Scan for the cell matching the given text and deliver its (X, Y) coordinate at center. 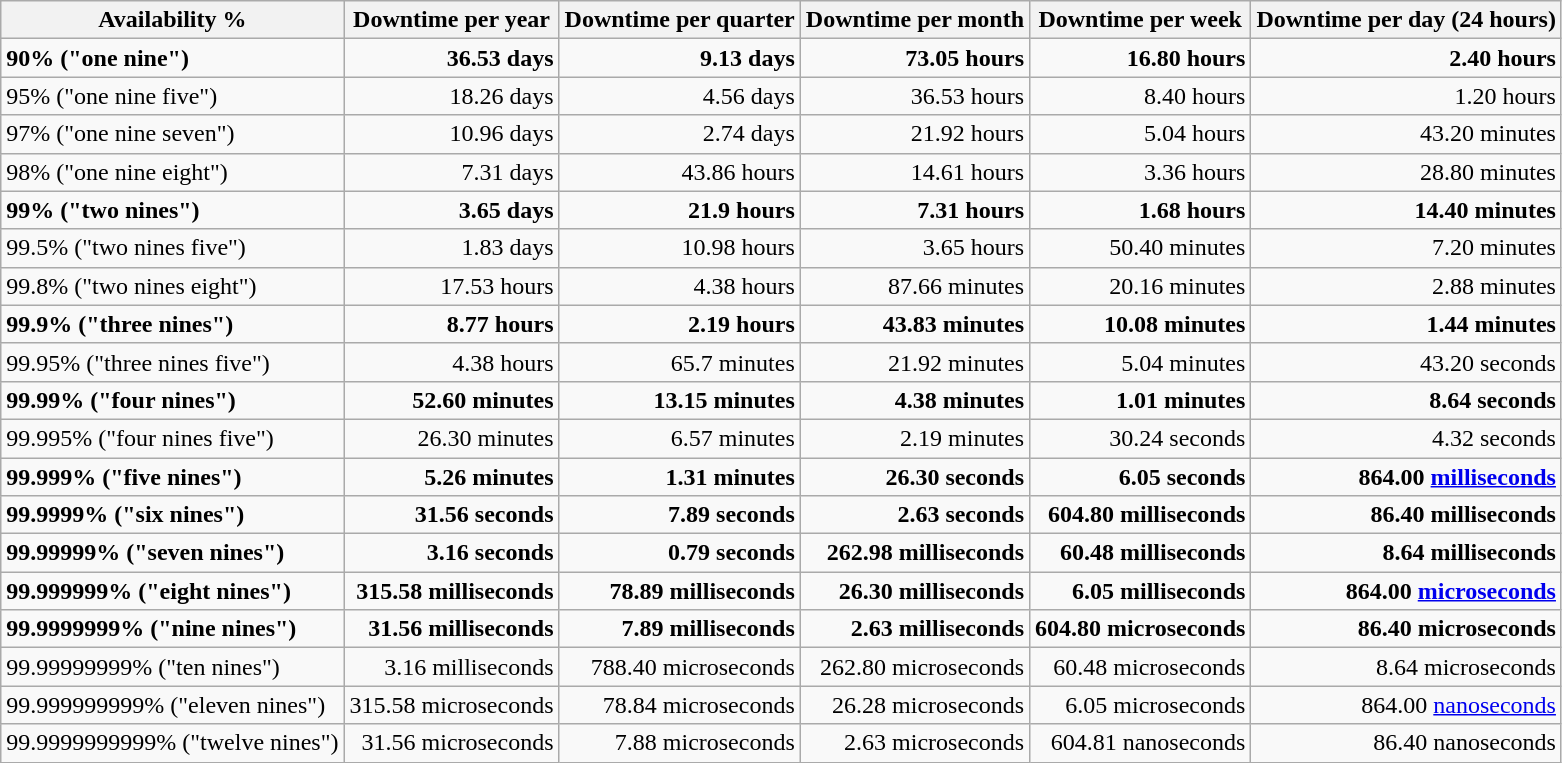
95% ("one nine five") (172, 96)
73.05 hours (914, 58)
99.995% ("four nines five") (172, 438)
99.99999% ("seven nines") (172, 553)
10.96 days (452, 134)
1.68 hours (1140, 210)
50.40 minutes (1140, 248)
99.999% ("five nines") (172, 477)
864.00 milliseconds (1406, 477)
98% ("one nine eight") (172, 172)
7.89 seconds (680, 515)
21.92 hours (914, 134)
43.86 hours (680, 172)
97% ("one nine seven") (172, 134)
60.48 milliseconds (1140, 553)
31.56 seconds (452, 515)
43.83 minutes (914, 324)
2.63 seconds (914, 515)
87.66 minutes (914, 286)
604.80 microseconds (1140, 629)
36.53 days (452, 58)
78.84 microseconds (680, 705)
315.58 microseconds (452, 705)
4.56 days (680, 96)
4.38 minutes (914, 400)
86.40 nanoseconds (1406, 743)
86.40 microseconds (1406, 629)
8.40 hours (1140, 96)
3.36 hours (1140, 172)
99.9% ("three nines") (172, 324)
99.5% ("two nines five") (172, 248)
788.40 microseconds (680, 667)
604.80 milliseconds (1140, 515)
Downtime per year (452, 20)
7.89 milliseconds (680, 629)
86.40 milliseconds (1406, 515)
20.16 minutes (1140, 286)
26.30 seconds (914, 477)
52.60 minutes (452, 400)
10.08 minutes (1140, 324)
3.16 milliseconds (452, 667)
99% ("two nines") (172, 210)
99.9999999% ("nine nines") (172, 629)
10.98 hours (680, 248)
99.99% ("four nines") (172, 400)
99.9999% ("six nines") (172, 515)
30.24 seconds (1140, 438)
5.04 minutes (1140, 362)
262.80 microseconds (914, 667)
60.48 microseconds (1140, 667)
262.98 milliseconds (914, 553)
7.20 minutes (1406, 248)
78.89 milliseconds (680, 591)
8.64 microseconds (1406, 667)
2.74 days (680, 134)
36.53 hours (914, 96)
7.31 hours (914, 210)
99.99999999% ("ten nines") (172, 667)
8.64 seconds (1406, 400)
2.88 minutes (1406, 286)
2.19 minutes (914, 438)
864.00 microseconds (1406, 591)
315.58 milliseconds (452, 591)
99.8% ("two nines eight") (172, 286)
1.20 hours (1406, 96)
99.95% ("three nines five") (172, 362)
90% ("one nine") (172, 58)
Downtime per day (24 hours) (1406, 20)
26.28 microseconds (914, 705)
18.26 days (452, 96)
3.16 seconds (452, 553)
99.999999% ("eight nines") (172, 591)
5.26 minutes (452, 477)
4.32 seconds (1406, 438)
1.44 minutes (1406, 324)
8.77 hours (452, 324)
2.40 hours (1406, 58)
6.05 milliseconds (1140, 591)
43.20 minutes (1406, 134)
1.31 minutes (680, 477)
99.9999999999% ("twelve nines") (172, 743)
8.64 milliseconds (1406, 553)
65.7 minutes (680, 362)
26.30 milliseconds (914, 591)
14.61 hours (914, 172)
6.57 minutes (680, 438)
0.79 seconds (680, 553)
Downtime per quarter (680, 20)
1.83 days (452, 248)
Downtime per month (914, 20)
1.01 minutes (1140, 400)
28.80 minutes (1406, 172)
604.81 nanoseconds (1140, 743)
6.05 seconds (1140, 477)
3.65 hours (914, 248)
7.88 microseconds (680, 743)
2.63 milliseconds (914, 629)
2.63 microseconds (914, 743)
14.40 minutes (1406, 210)
21.92 minutes (914, 362)
31.56 milliseconds (452, 629)
43.20 seconds (1406, 362)
Availability % (172, 20)
99.999999999% ("eleven nines") (172, 705)
6.05 microseconds (1140, 705)
7.31 days (452, 172)
31.56 microseconds (452, 743)
21.9 hours (680, 210)
13.15 minutes (680, 400)
3.65 days (452, 210)
16.80 hours (1140, 58)
17.53 hours (452, 286)
864.00 nanoseconds (1406, 705)
26.30 minutes (452, 438)
9.13 days (680, 58)
2.19 hours (680, 324)
5.04 hours (1140, 134)
Downtime per week (1140, 20)
